Find where the given text appears and provide that cell's center as [X, Y] coordinate. 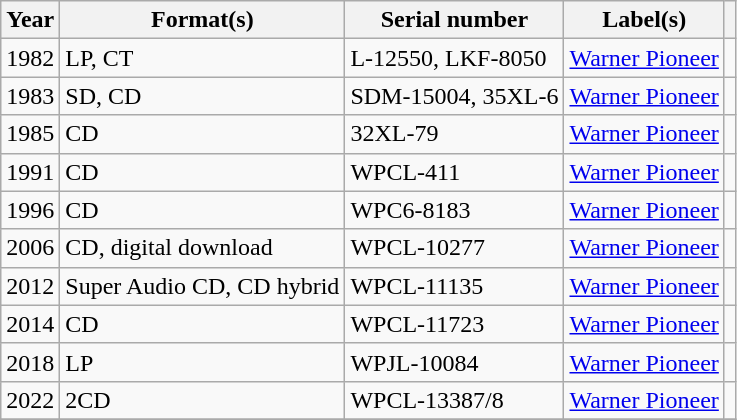
2014 [30, 324]
1991 [30, 172]
2CD [202, 400]
2022 [30, 400]
Format(s) [202, 20]
WPCL-13387/8 [454, 400]
32XL-79 [454, 134]
Label(s) [644, 20]
WPC6-8183 [454, 210]
WPCL-11135 [454, 286]
1996 [30, 210]
2012 [30, 286]
SDM-15004, 35XL-6 [454, 96]
LP [202, 362]
Serial number [454, 20]
WPCL-11723 [454, 324]
1982 [30, 58]
CD, digital download [202, 248]
Year [30, 20]
1983 [30, 96]
1985 [30, 134]
2018 [30, 362]
L-12550, LKF-8050 [454, 58]
WPJL-10084 [454, 362]
SD, CD [202, 96]
Super Audio CD, CD hybrid [202, 286]
2006 [30, 248]
WPCL-411 [454, 172]
LP, CT [202, 58]
WPCL-10277 [454, 248]
